Determine the [x, y] coordinate at the center of the cell enclosing the given text.  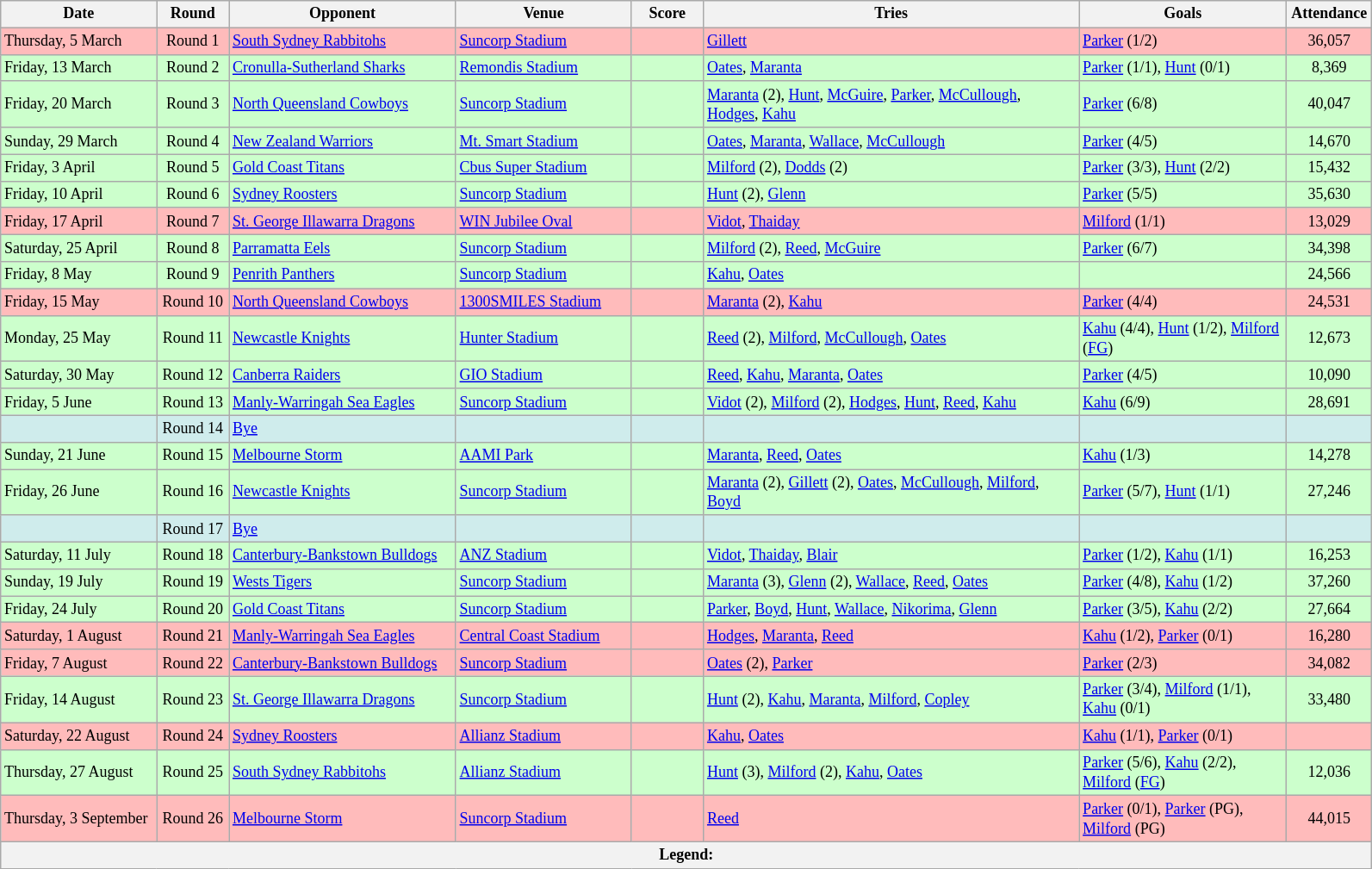
Friday, 26 June [79, 492]
Mt. Smart Stadium [543, 141]
Parker (6/7) [1183, 248]
Parker (5/7), Hunt (1/1) [1183, 492]
Round 22 [193, 663]
37,260 [1330, 582]
Thursday, 5 March [79, 41]
Saturday, 11 July [79, 555]
14,278 [1330, 455]
16,253 [1330, 555]
Legend: [686, 854]
GIO Stadium [543, 376]
Hunt (2), Glenn [891, 195]
Kahu (6/9) [1183, 401]
Sunday, 21 June [79, 455]
15,432 [1330, 167]
Vidot, Thaiday, Blair [891, 555]
12,673 [1330, 338]
New Zealand Warriors [343, 141]
Hunt (3), Milford (2), Kahu, Oates [891, 773]
Parker (6/8) [1183, 104]
34,398 [1330, 248]
10,090 [1330, 376]
44,015 [1330, 819]
Attendance [1330, 14]
Friday, 5 June [79, 401]
Parker (1/2), Kahu (1/1) [1183, 555]
Penrith Panthers [343, 276]
Reed [891, 819]
Hunter Stadium [543, 338]
Oates, Maranta [891, 67]
Sunday, 29 March [79, 141]
WIN Jubilee Oval [543, 220]
Round 24 [193, 736]
Round 6 [193, 195]
Cronulla-Sutherland Sharks [343, 67]
Round 19 [193, 582]
Round 7 [193, 220]
Friday, 15 May [79, 301]
Round 8 [193, 248]
Vidot (2), Milford (2), Hodges, Hunt, Reed, Kahu [891, 401]
Friday, 7 August [79, 663]
Opponent [343, 14]
Maranta, Reed, Oates [891, 455]
Friday, 17 April [79, 220]
Remondis Stadium [543, 67]
Kahu (1/1), Parker (0/1) [1183, 736]
Round 25 [193, 773]
Parker (4/4) [1183, 301]
Maranta (3), Glenn (2), Wallace, Reed, Oates [891, 582]
13,029 [1330, 220]
Gillett [891, 41]
24,566 [1330, 276]
Parker (4/8), Kahu (1/2) [1183, 582]
Date [79, 14]
Round 11 [193, 338]
Goals [1183, 14]
Round 16 [193, 492]
Round 5 [193, 167]
Round 23 [193, 699]
Parker (3/3), Hunt (2/2) [1183, 167]
Milford (2), Dodds (2) [891, 167]
Canberra Raiders [343, 376]
Parker (2/3) [1183, 663]
Round 1 [193, 41]
Round 2 [193, 67]
Round 26 [193, 819]
1300SMILES Stadium [543, 301]
Round 15 [193, 455]
27,664 [1330, 610]
Kahu (4/4), Hunt (1/2), Milford (FG) [1183, 338]
Friday, 8 May [79, 276]
Parker (5/5) [1183, 195]
Sunday, 19 July [79, 582]
Friday, 13 March [79, 67]
Kahu (1/3) [1183, 455]
Hodges, Maranta, Reed [891, 636]
Oates (2), Parker [891, 663]
Saturday, 30 May [79, 376]
Cbus Super Stadium [543, 167]
Parker (1/2) [1183, 41]
Central Coast Stadium [543, 636]
12,036 [1330, 773]
Thursday, 3 September [79, 819]
Parker (3/4), Milford (1/1), Kahu (0/1) [1183, 699]
Saturday, 1 August [79, 636]
Parker (0/1), Parker (PG), Milford (PG) [1183, 819]
Saturday, 25 April [79, 248]
Score [667, 14]
Parker, Boyd, Hunt, Wallace, Nikorima, Glenn [891, 610]
Round 10 [193, 301]
Reed, Kahu, Maranta, Oates [891, 376]
Parker (3/5), Kahu (2/2) [1183, 610]
8,369 [1330, 67]
Oates, Maranta, Wallace, McCullough [891, 141]
34,082 [1330, 663]
Milford (2), Reed, McGuire [891, 248]
16,280 [1330, 636]
Venue [543, 14]
Monday, 25 May [79, 338]
Friday, 3 April [79, 167]
Reed (2), Milford, McCullough, Oates [891, 338]
Thursday, 27 August [79, 773]
Parker (5/6), Kahu (2/2), Milford (FG) [1183, 773]
Parker (1/1), Hunt (0/1) [1183, 67]
Friday, 20 March [79, 104]
AAMI Park [543, 455]
Round [193, 14]
14,670 [1330, 141]
Wests Tigers [343, 582]
Round 18 [193, 555]
Round 13 [193, 401]
36,057 [1330, 41]
Kahu (1/2), Parker (0/1) [1183, 636]
Round 21 [193, 636]
Round 4 [193, 141]
27,246 [1330, 492]
40,047 [1330, 104]
Vidot, Thaiday [891, 220]
Friday, 10 April [79, 195]
Friday, 14 August [79, 699]
Friday, 24 July [79, 610]
Saturday, 22 August [79, 736]
Round 3 [193, 104]
Tries [891, 14]
Round 12 [193, 376]
Round 9 [193, 276]
Maranta (2), Kahu [891, 301]
ANZ Stadium [543, 555]
Maranta (2), Gillett (2), Oates, McCullough, Milford, Boyd [891, 492]
Round 14 [193, 429]
28,691 [1330, 401]
Parramatta Eels [343, 248]
24,531 [1330, 301]
Round 17 [193, 529]
Milford (1/1) [1183, 220]
33,480 [1330, 699]
Maranta (2), Hunt, McGuire, Parker, McCullough, Hodges, Kahu [891, 104]
Hunt (2), Kahu, Maranta, Milford, Copley [891, 699]
Round 20 [193, 610]
35,630 [1330, 195]
